Capture the cell that displays the provided text and extract its [X, Y] central coordinate. 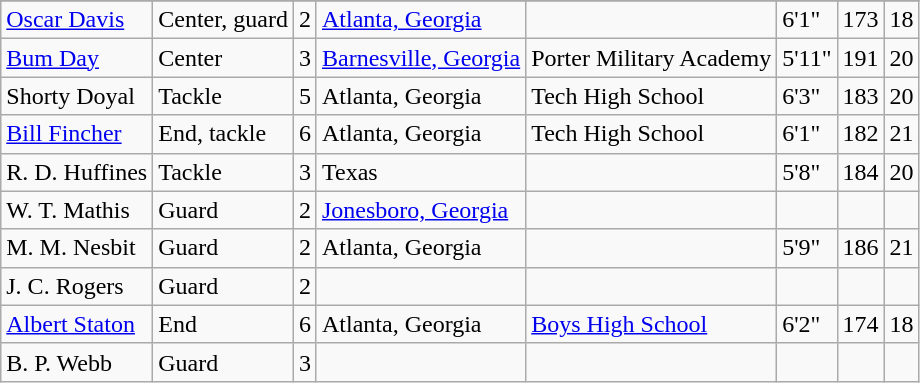
Texas [420, 172]
End, tackle [224, 134]
M. M. Nesbit [77, 248]
191 [860, 58]
End [224, 324]
R. D. Huffines [77, 172]
182 [860, 134]
5 [304, 96]
Bum Day [77, 58]
Jonesboro, Georgia [420, 210]
W. T. Mathis [77, 210]
184 [860, 172]
5'8" [807, 172]
183 [860, 96]
J. C. Rogers [77, 286]
Boys High School [652, 324]
173 [860, 20]
Albert Staton [77, 324]
6'2" [807, 324]
Bill Fincher [77, 134]
174 [860, 324]
Barnesville, Georgia [420, 58]
Oscar Davis [77, 20]
B. P. Webb [77, 362]
Shorty Doyal [77, 96]
5'11" [807, 58]
Porter Military Academy [652, 58]
186 [860, 248]
Center [224, 58]
Center, guard [224, 20]
5'9" [807, 248]
6'3" [807, 96]
